Return the (x, y) coordinate for the center point of the cell that contains the specified text.  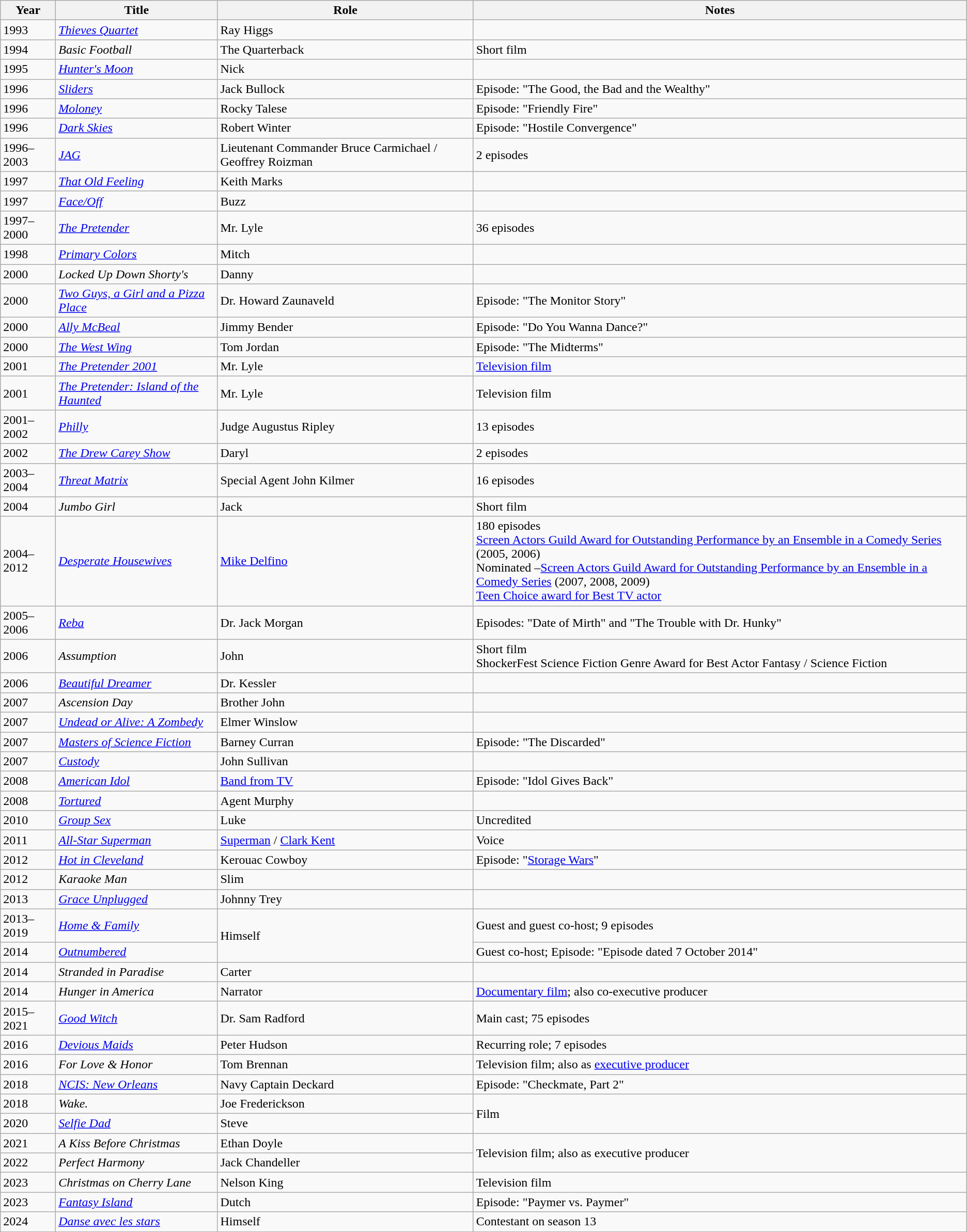
2011 (28, 840)
Lieutenant Commander Bruce Carmichael / Geoffrey Roizman (345, 155)
2021 (28, 1143)
Mitch (345, 254)
Sliders (136, 89)
Episode: "Hostile Convergence" (720, 128)
Episode: "The Good, the Bad and the Wealthy" (720, 89)
Desperate Housewives (136, 561)
Keith Marks (345, 181)
Ascension Day (136, 702)
Carter (345, 972)
Agent Murphy (345, 801)
Ray Higgs (345, 30)
36 episodes (720, 227)
16 episodes (720, 480)
Johnny Trey (345, 899)
Selfie Dad (136, 1124)
Episode: "Friendly Fire" (720, 108)
Film (720, 1114)
The Drew Carey Show (136, 453)
Year (28, 10)
Luke (345, 820)
Episode: "The Midterms" (720, 347)
Mike Delfino (345, 561)
Custody (136, 762)
Episode: "The Monitor Story" (720, 301)
1994 (28, 50)
Good Witch (136, 1018)
Slim (345, 879)
Band from TV (345, 781)
Episode: "Checkmate, Part 2" (720, 1084)
1997–2000 (28, 227)
Hot in Cleveland (136, 860)
Outnumbered (136, 952)
Dr. Kessler (345, 683)
Thieves Quartet (136, 30)
Steve (345, 1124)
Jack Bullock (345, 89)
JAG (136, 155)
Joe Frederickson (345, 1104)
Documentary film; also co-executive producer (720, 991)
Narrator (345, 991)
Episode: "Idol Gives Back" (720, 781)
The Pretender (136, 227)
Perfect Harmony (136, 1163)
Two Guys, a Girl and a Pizza Place (136, 301)
1995 (28, 69)
Short filmShockerFest Science Fiction Genre Award for Best Actor Fantasy / Science Fiction (720, 656)
Ethan Doyle (345, 1143)
Dr. Howard Zaunaveld (345, 301)
Episode: "The Discarded" (720, 742)
2013–2019 (28, 925)
Superman / Clark Kent (345, 840)
Title (136, 10)
2004–2012 (28, 561)
Brother John (345, 702)
Barney Curran (345, 742)
Christmas on Cherry Lane (136, 1182)
Guest co-host; Episode: "Episode dated 7 October 2014" (720, 952)
Grace Unplugged (136, 899)
Notes (720, 10)
The Pretender 2001 (136, 367)
Jack (345, 507)
1998 (28, 254)
Face/Off (136, 201)
Dark Skies (136, 128)
Daryl (345, 453)
Role (345, 10)
2024 (28, 1222)
Home & Family (136, 925)
John Sullivan (345, 762)
2020 (28, 1124)
Locked Up Down Shorty's (136, 274)
John (345, 656)
Episode: "Do You Wanna Dance?" (720, 327)
NCIS: New Orleans (136, 1084)
Hunger in America (136, 991)
Ally McBeal (136, 327)
Tortured (136, 801)
Reba (136, 623)
Tom Jordan (345, 347)
That Old Feeling (136, 181)
Karaoke Man (136, 879)
Beautiful Dreamer (136, 683)
13 episodes (720, 427)
2010 (28, 820)
Fantasy Island (136, 1202)
Wake. (136, 1104)
Jumbo Girl (136, 507)
Stranded in Paradise (136, 972)
Nelson King (345, 1182)
Jack Chandeller (345, 1163)
Episode: "Storage Wars" (720, 860)
2003–2004 (28, 480)
Robert Winter (345, 128)
Devious Maids (136, 1045)
2005–2006 (28, 623)
2001–2002 (28, 427)
Hunter's Moon (136, 69)
Threat Matrix (136, 480)
2002 (28, 453)
Nick (345, 69)
2022 (28, 1163)
1996–2003 (28, 155)
Dutch (345, 1202)
Danny (345, 274)
Voice (720, 840)
Peter Hudson (345, 1045)
The West Wing (136, 347)
Kerouac Cowboy (345, 860)
Jimmy Bender (345, 327)
Masters of Science Fiction (136, 742)
Philly (136, 427)
Undead or Alive: A Zombedy (136, 722)
Elmer Winslow (345, 722)
Recurring role; 7 episodes (720, 1045)
2015–2021 (28, 1018)
Navy Captain Deckard (345, 1084)
2004 (28, 507)
Episodes: "Date of Mirth" and "The Trouble with Dr. Hunky" (720, 623)
The Pretender: Island of the Haunted (136, 393)
Basic Football (136, 50)
Group Sex (136, 820)
Special Agent John Kilmer (345, 480)
Uncredited (720, 820)
Tom Brennan (345, 1064)
2013 (28, 899)
Assumption (136, 656)
Dr. Jack Morgan (345, 623)
The Quarterback (345, 50)
Primary Colors (136, 254)
Judge Augustus Ripley (345, 427)
For Love & Honor (136, 1064)
Main cast; 75 episodes (720, 1018)
All-Star Superman (136, 840)
American Idol (136, 781)
Guest and guest co-host; 9 episodes (720, 925)
Moloney (136, 108)
Dr. Sam Radford (345, 1018)
Contestant on season 13 (720, 1222)
A Kiss Before Christmas (136, 1143)
Buzz (345, 201)
Danse avec les stars (136, 1222)
Episode: "Paymer vs. Paymer" (720, 1202)
Rocky Talese (345, 108)
1993 (28, 30)
